Return the (X, Y) coordinate for the center point of the cell that contains the specified text.  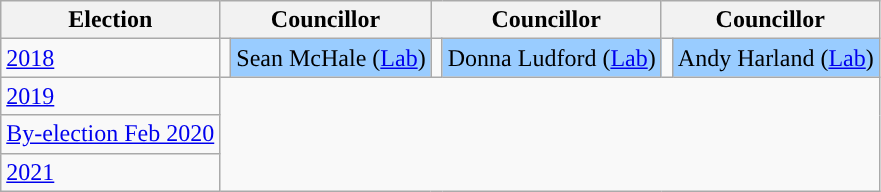
Donna Ludford (Lab) (552, 58)
2018 (110, 58)
Andy Harland (Lab) (776, 58)
Election (110, 20)
Sean McHale (Lab) (331, 58)
By-election Feb 2020 (110, 134)
2019 (110, 96)
2021 (110, 172)
